Extract the [x, y] coordinate from the center of the cell holding the provided text.  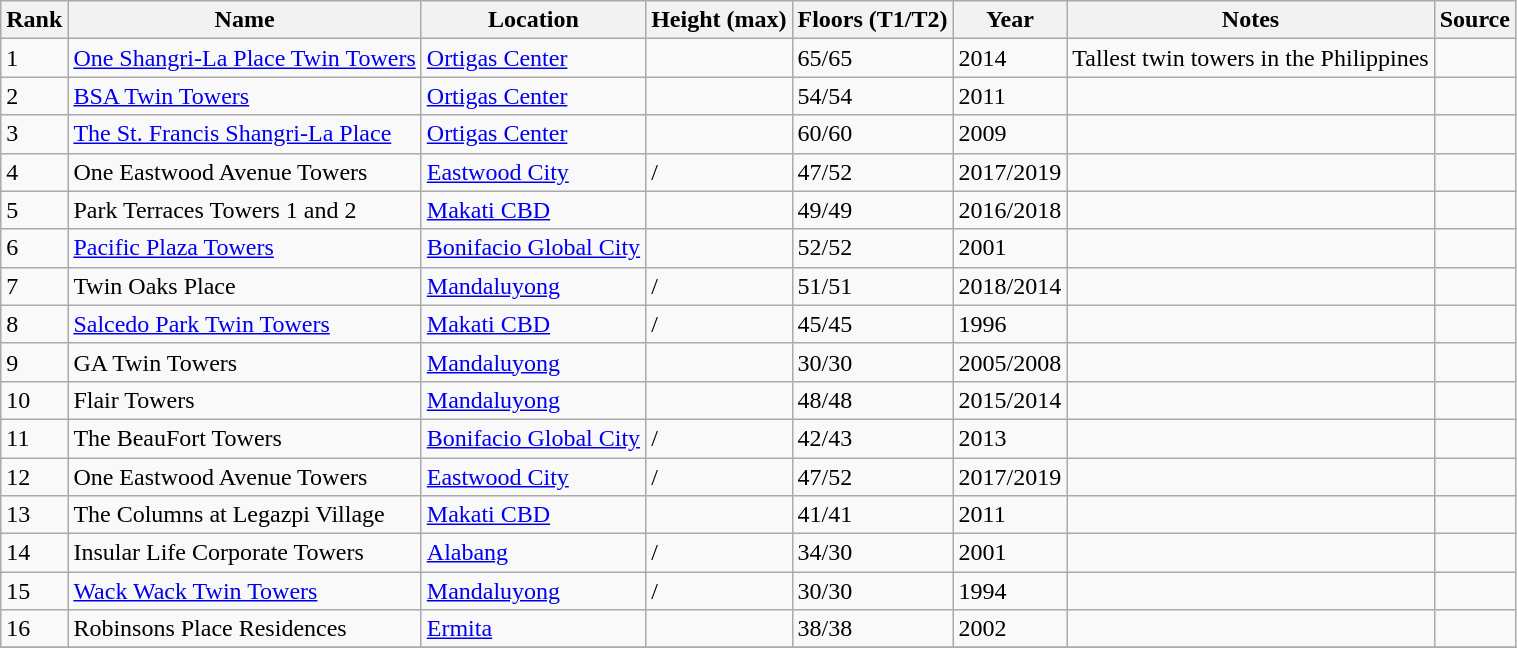
Location [533, 20]
14 [34, 553]
2005/2008 [1010, 362]
Pacific Plaza Towers [244, 248]
42/43 [872, 438]
16 [34, 629]
Height (max) [719, 20]
45/45 [872, 324]
3 [34, 134]
One Shangri-La Place Twin Towers [244, 58]
2 [34, 96]
Floors (T1/T2) [872, 20]
2014 [1010, 58]
8 [34, 324]
7 [34, 286]
11 [34, 438]
2013 [1010, 438]
Tallest twin towers in the Philippines [1250, 58]
The Columns at Legazpi Village [244, 515]
13 [34, 515]
Alabang [533, 553]
Twin Oaks Place [244, 286]
Notes [1250, 20]
2002 [1010, 629]
4 [34, 172]
5 [34, 210]
The BeauFort Towers [244, 438]
2015/2014 [1010, 400]
15 [34, 591]
Insular Life Corporate Towers [244, 553]
65/65 [872, 58]
10 [34, 400]
2018/2014 [1010, 286]
Source [1474, 20]
The St. Francis Shangri-La Place [244, 134]
BSA Twin Towers [244, 96]
GA Twin Towers [244, 362]
52/52 [872, 248]
6 [34, 248]
Salcedo Park Twin Towers [244, 324]
34/30 [872, 553]
1996 [1010, 324]
Ermita [533, 629]
Year [1010, 20]
Flair Towers [244, 400]
Park Terraces Towers 1 and 2 [244, 210]
2009 [1010, 134]
38/38 [872, 629]
12 [34, 477]
2016/2018 [1010, 210]
60/60 [872, 134]
51/51 [872, 286]
Name [244, 20]
49/49 [872, 210]
48/48 [872, 400]
Wack Wack Twin Towers [244, 591]
9 [34, 362]
Robinsons Place Residences [244, 629]
1 [34, 58]
41/41 [872, 515]
1994 [1010, 591]
Rank [34, 20]
54/54 [872, 96]
